Detect which cell encompasses the target text, then output its [x, y] center coordinate. 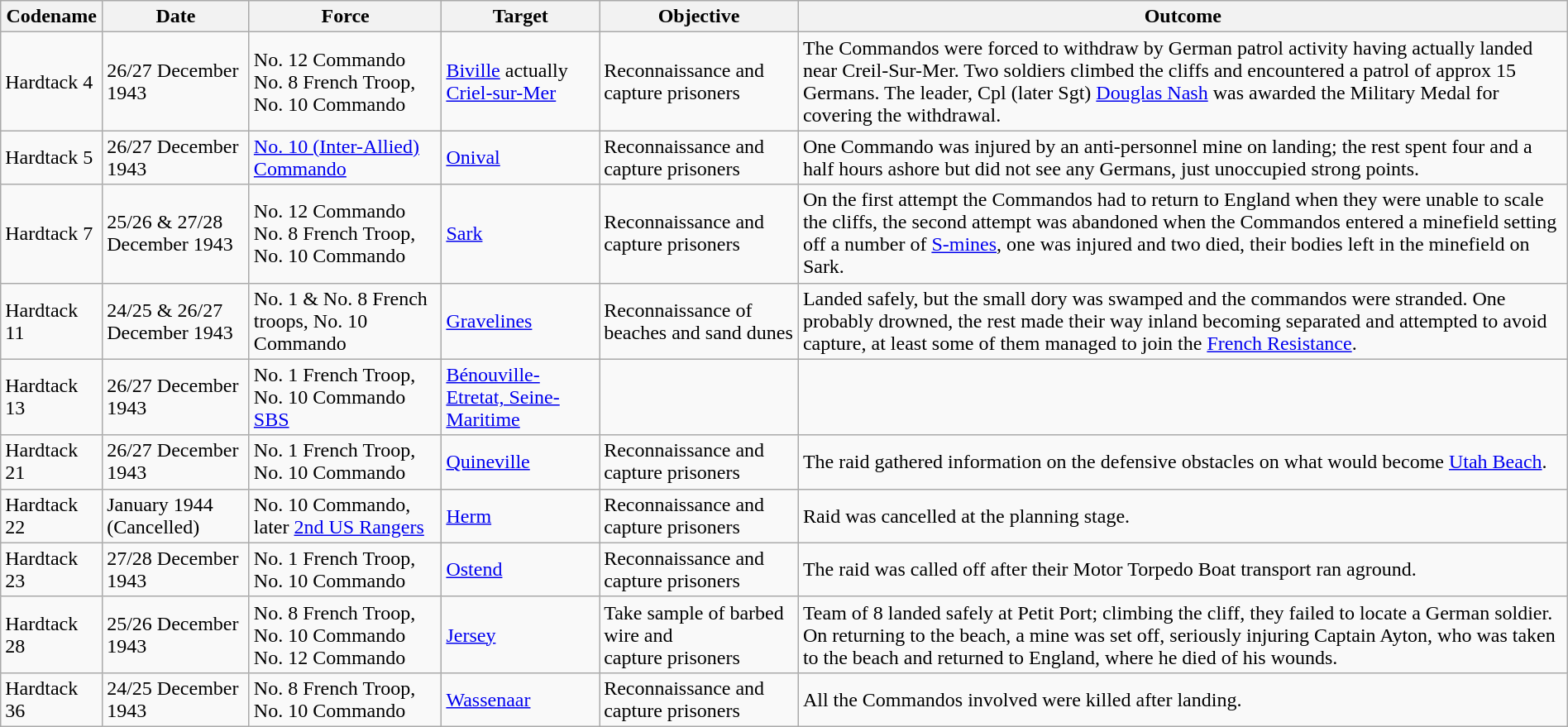
27/28 December 1943 [176, 569]
Objective [700, 17]
Hardtack 23 [51, 569]
Reconnaissance of beaches and sand dunes [700, 321]
No. 8 French Troop, No. 10 Commando [346, 700]
Force [346, 17]
Jersey [521, 634]
Hardtack 36 [51, 700]
Hardtack 4 [51, 81]
Gravelines [521, 321]
January 1944 (Cancelled) [176, 516]
All the Commandos involved were killed after landing. [1183, 700]
No. 10 Commando, later 2nd US Rangers [346, 516]
No. 10 (Inter-Allied) Commando [346, 157]
Raid was cancelled at the planning stage. [1183, 516]
24/25 December 1943 [176, 700]
No. 8 French Troop, No. 10 CommandoNo. 12 Commando [346, 634]
Hardtack 13 [51, 397]
The raid was called off after their Motor Torpedo Boat transport ran aground. [1183, 569]
Hardtack 5 [51, 157]
Wassenaar [521, 700]
Quineville [521, 462]
Bénouville-Etretat, Seine-Maritime [521, 397]
Hardtack 11 [51, 321]
Ostend [521, 569]
Onival [521, 157]
Codename [51, 17]
Biville actually Criel-sur-Mer [521, 81]
Target [521, 17]
Hardtack 7 [51, 233]
Hardtack 21 [51, 462]
No. 1 & No. 8 French troops, No. 10 Commando [346, 321]
Herm [521, 516]
Sark [521, 233]
Hardtack 28 [51, 634]
24/25 & 26/27 December 1943 [176, 321]
Take sample of barbed wire and capture prisoners [700, 634]
Outcome [1183, 17]
Hardtack 22 [51, 516]
25/26 December 1943 [176, 634]
Date [176, 17]
The raid gathered information on the defensive obstacles on what would become Utah Beach. [1183, 462]
No. 1 French Troop, No. 10 CommandoSBS [346, 397]
25/26 & 27/28 December 1943 [176, 233]
